Determine the [X, Y] coordinate at the center of the cell enclosing the given text.  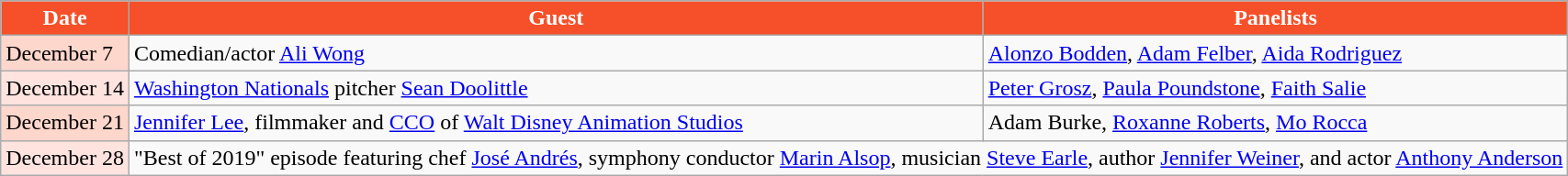
Adam Burke, Roxanne Roberts, Mo Rocca [1275, 123]
Panelists [1275, 18]
Comedian/actor Ali Wong [556, 53]
December 14 [65, 88]
Date [65, 18]
Jennifer Lee, filmmaker and CCO of Walt Disney Animation Studios [556, 123]
December 21 [65, 123]
Alonzo Bodden, Adam Felber, Aida Rodriguez [1275, 53]
Guest [556, 18]
December 28 [65, 158]
December 7 [65, 53]
Peter Grosz, Paula Poundstone, Faith Salie [1275, 88]
Washington Nationals pitcher Sean Doolittle [556, 88]
